Search for the cell housing the specified text and yield its [x, y] center coordinate. 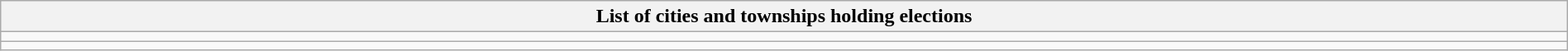
List of cities and townships holding elections [784, 16]
